Locate the cell with the specified text and output its [x, y] center coordinate. 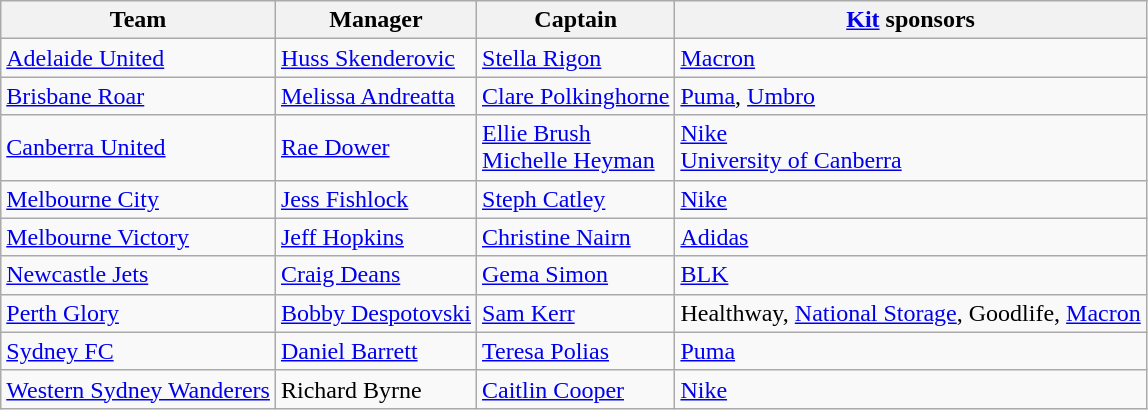
Bobby Despotovski [376, 313]
Captain [576, 20]
Canberra United [138, 148]
Steph Catley [576, 199]
Adelaide United [138, 58]
Team [138, 20]
Puma [910, 351]
Jeff Hopkins [376, 237]
Huss Skenderovic [376, 58]
BLK [910, 275]
Craig Deans [376, 275]
Perth Glory [138, 313]
Brisbane Roar [138, 96]
Melissa Andreatta [376, 96]
Melbourne City [138, 199]
Healthway, National Storage, Goodlife, Macron [910, 313]
Western Sydney Wanderers [138, 389]
Melbourne Victory [138, 237]
Gema Simon [576, 275]
Teresa Polias [576, 351]
Jess Fishlock [376, 199]
Clare Polkinghorne [576, 96]
Kit sponsors [910, 20]
Christine Nairn [576, 237]
Manager [376, 20]
Daniel Barrett [376, 351]
Puma, Umbro [910, 96]
Macron [910, 58]
Stella Rigon [576, 58]
Caitlin Cooper [576, 389]
Nike University of Canberra [910, 148]
Adidas [910, 237]
Ellie Brush Michelle Heyman [576, 148]
Sam Kerr [576, 313]
Sydney FC [138, 351]
Newcastle Jets [138, 275]
Rae Dower [376, 148]
Richard Byrne [376, 389]
